Capture the cell that displays the provided text and extract its (x, y) central coordinate. 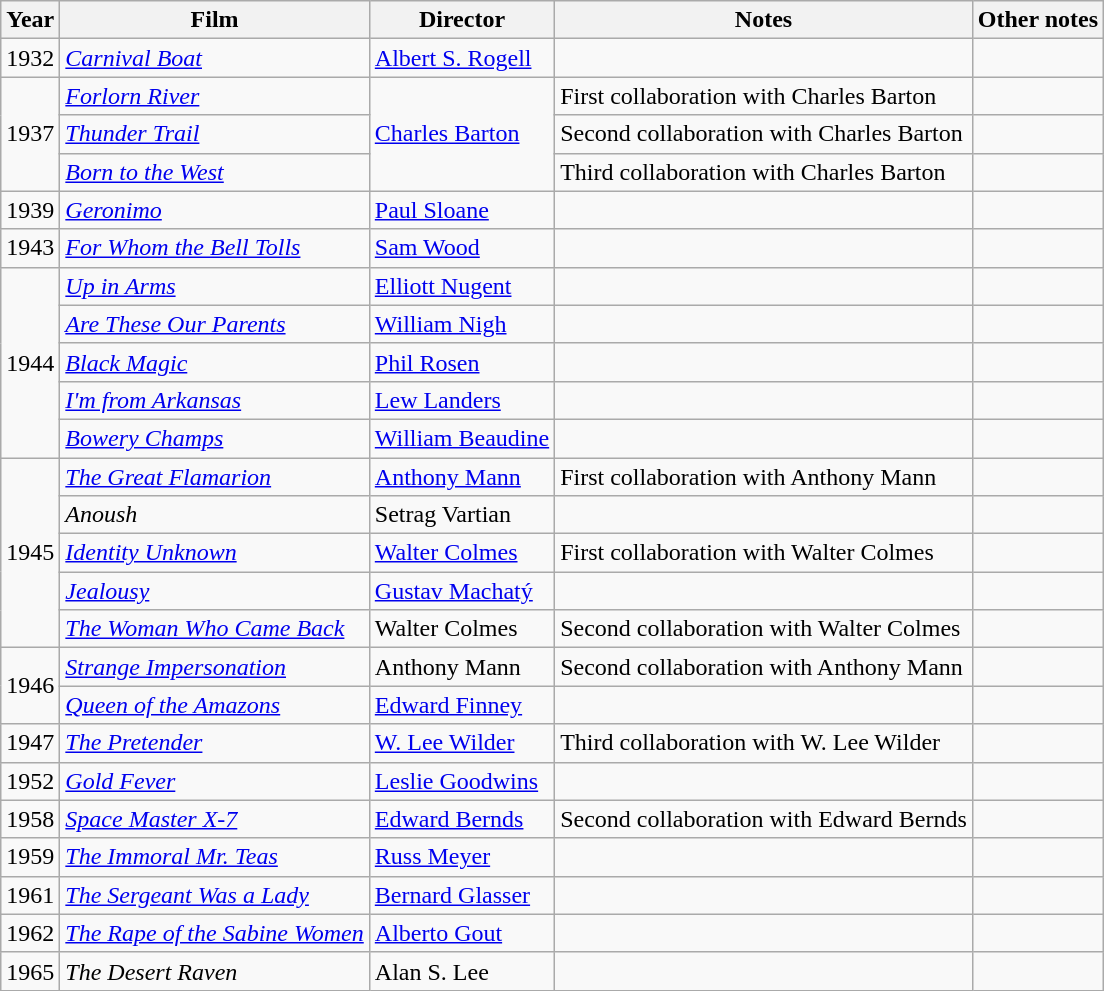
Edward Bernds (462, 819)
1947 (30, 743)
Are These Our Parents (214, 324)
Year (30, 20)
Space Master X-7 (214, 819)
Second collaboration with Charles Barton (764, 134)
1965 (30, 971)
1952 (30, 781)
Setrag Vartian (462, 515)
Identity Unknown (214, 553)
Charles Barton (462, 134)
1932 (30, 58)
Third collaboration with Charles Barton (764, 172)
William Beaudine (462, 438)
1939 (30, 210)
1937 (30, 134)
1946 (30, 686)
Alberto Gout (462, 933)
Up in Arms (214, 286)
Second collaboration with Anthony Mann (764, 667)
1962 (30, 933)
The Sergeant Was a Lady (214, 895)
Paul Sloane (462, 210)
1961 (30, 895)
William Nigh (462, 324)
1943 (30, 248)
Alan S. Lee (462, 971)
Phil Rosen (462, 362)
First collaboration with Walter Colmes (764, 553)
Albert S. Rogell (462, 58)
Elliott Nugent (462, 286)
The Desert Raven (214, 971)
Third collaboration with W. Lee Wilder (764, 743)
I'm from Arkansas (214, 400)
Leslie Goodwins (462, 781)
The Great Flamarion (214, 477)
Thunder Trail (214, 134)
The Rape of the Sabine Women (214, 933)
Forlorn River (214, 96)
The Pretender (214, 743)
Bernard Glasser (462, 895)
1958 (30, 819)
First collaboration with Anthony Mann (764, 477)
Lew Landers (462, 400)
Strange Impersonation (214, 667)
For Whom the Bell Tolls (214, 248)
Other notes (1038, 20)
The Woman Who Came Back (214, 629)
Film (214, 20)
The Immoral Mr. Teas (214, 857)
Notes (764, 20)
Black Magic (214, 362)
Queen of the Amazons (214, 705)
Born to the West (214, 172)
First collaboration with Charles Barton (764, 96)
1945 (30, 553)
Gustav Machatý (462, 591)
Gold Fever (214, 781)
Carnival Boat (214, 58)
Second collaboration with Walter Colmes (764, 629)
Jealousy (214, 591)
Sam Wood (462, 248)
Russ Meyer (462, 857)
Bowery Champs (214, 438)
Edward Finney (462, 705)
W. Lee Wilder (462, 743)
Geronimo (214, 210)
Director (462, 20)
Anoush (214, 515)
1959 (30, 857)
Second collaboration with Edward Bernds (764, 819)
1944 (30, 362)
